Find where the given text appears and provide that cell's center as (X, Y) coordinate. 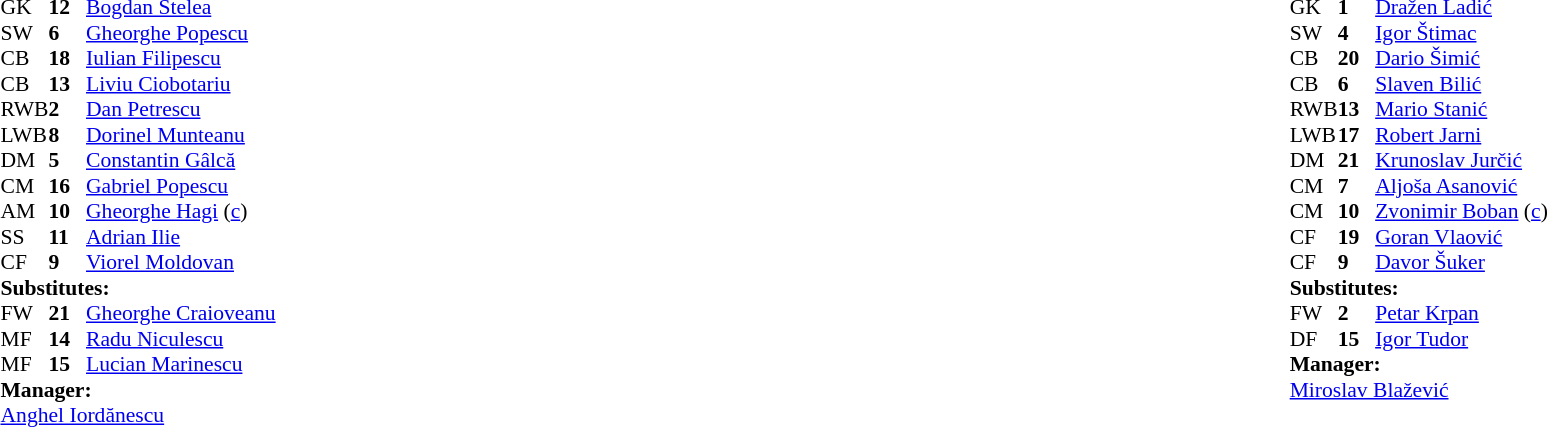
Lucian Marinescu (181, 365)
19 (1357, 237)
14 (67, 339)
Gheorghe Popescu (181, 33)
4 (1357, 33)
7 (1357, 186)
11 (67, 237)
Substitutes: (138, 288)
AM (24, 211)
Gheorghe Hagi (c) (181, 211)
Adrian Ilie (181, 237)
16 (67, 186)
Liviu Ciobotariu (181, 84)
Gabriel Popescu (181, 186)
8 (67, 135)
Radu Niculescu (181, 339)
Manager: (138, 390)
5 (67, 161)
Iulian Filipescu (181, 59)
18 (67, 59)
Gheorghe Craioveanu (181, 313)
17 (1357, 135)
Dan Petrescu (181, 109)
SS (24, 237)
20 (1357, 59)
Constantin Gâlcă (181, 161)
DF (1314, 339)
Viorel Moldovan (181, 263)
Dorinel Munteanu (181, 135)
